For the text-containing cell, return its midpoint in [X, Y] coordinate format. 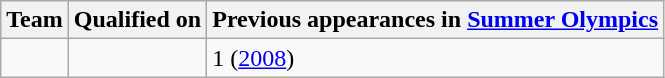
1 (2008) [436, 58]
Team [35, 20]
Previous appearances in Summer Olympics [436, 20]
Qualified on [137, 20]
